Search for the cell housing the specified text and yield its (X, Y) center coordinate. 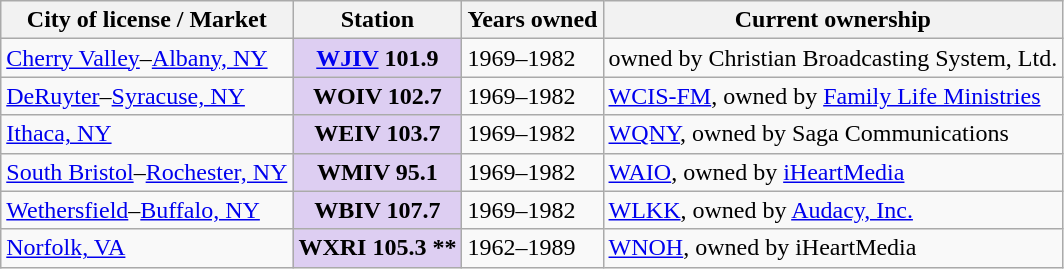
City of license / Market (147, 20)
WNOH, owned by iHeartMedia (833, 248)
WMIV 95.1 (378, 172)
WEIV 103.7 (378, 134)
owned by Christian Broadcasting System, Ltd. (833, 58)
WAIO, owned by iHeartMedia (833, 172)
WOIV 102.7 (378, 96)
WBIV 107.7 (378, 210)
Wethersfield–Buffalo, NY (147, 210)
WCIS-FM, owned by Family Life Ministries (833, 96)
WQNY, owned by Saga Communications (833, 134)
1962–1989 (532, 248)
WLKK, owned by Audacy, Inc. (833, 210)
Ithaca, NY (147, 134)
Current ownership (833, 20)
Cherry Valley–Albany, NY (147, 58)
WXRI 105.3 ** (378, 248)
South Bristol–Rochester, NY (147, 172)
Station (378, 20)
Years owned (532, 20)
WJIV 101.9 (378, 58)
Norfolk, VA (147, 248)
DeRuyter–Syracuse, NY (147, 96)
